For the text-containing cell, return its midpoint in (x, y) coordinate format. 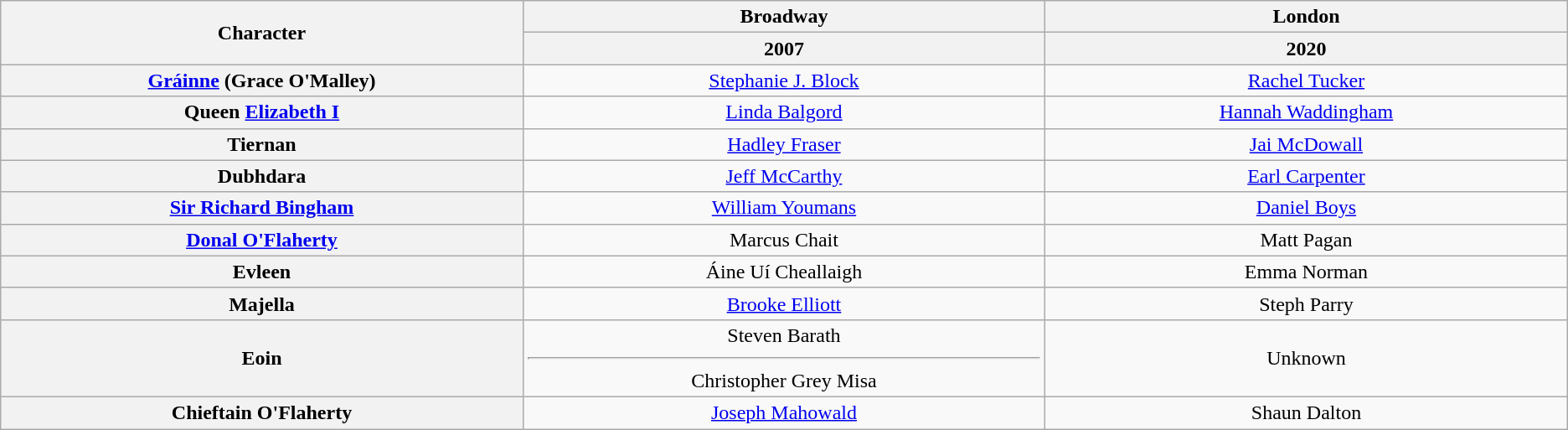
Steph Parry (1307, 303)
London (1307, 17)
Linda Balgord (784, 112)
Shaun Dalton (1307, 412)
Broadway (784, 17)
Earl Carpenter (1307, 176)
Eoin (261, 358)
Tiernan (261, 144)
Queen Elizabeth I (261, 112)
Brooke Elliott (784, 303)
Hadley Fraser (784, 144)
Character (261, 33)
Unknown (1307, 358)
Majella (261, 303)
Chieftain O'Flaherty (261, 412)
William Youmans (784, 208)
Daniel Boys (1307, 208)
Stephanie J. Block (784, 80)
Hannah Waddingham (1307, 112)
Donal O'Flaherty (261, 240)
2007 (784, 49)
Áine Uí Cheallaigh (784, 272)
Jai McDowall (1307, 144)
Evleen (261, 272)
Matt Pagan (1307, 240)
Dubhdara (261, 176)
Jeff McCarthy (784, 176)
Emma Norman (1307, 272)
Joseph Mahowald (784, 412)
Steven BarathChristopher Grey Misa (784, 358)
Rachel Tucker (1307, 80)
Sir Richard Bingham (261, 208)
2020 (1307, 49)
Gráinne (Grace O'Malley) (261, 80)
Marcus Chait (784, 240)
